Extract the [x, y] coordinate from the center of the cell holding the provided text.  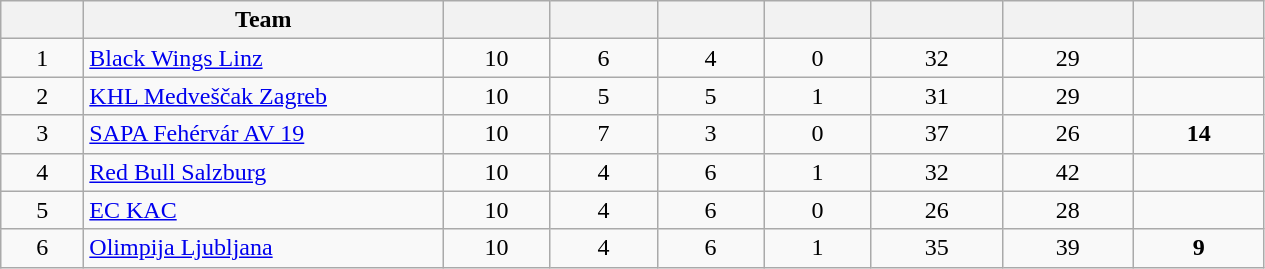
KHL Medveščak Zagreb [264, 96]
31 [936, 96]
Red Bull Salzburg [264, 172]
Olimpija Ljubljana [264, 248]
SAPA Fehérvár AV 19 [264, 134]
14 [1198, 134]
EC KAC [264, 210]
39 [1068, 248]
2 [42, 96]
9 [1198, 248]
35 [936, 248]
Black Wings Linz [264, 58]
7 [604, 134]
37 [936, 134]
28 [1068, 210]
42 [1068, 172]
Team [264, 20]
